Locate the cell with the specified text and output its (x, y) center coordinate. 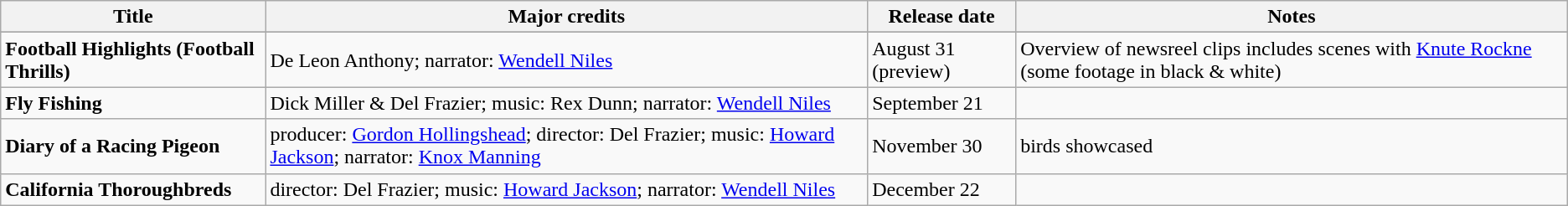
Major credits (566, 17)
Diary of a Racing Pigeon (133, 146)
producer: Gordon Hollingshead; director: Del Frazier; music: Howard Jackson; narrator: Knox Manning (566, 146)
November 30 (941, 146)
Overview of newsreel clips includes scenes with Knute Rockne (some footage in black & white) (1292, 60)
August 31 (preview) (941, 60)
December 22 (941, 189)
Dick Miller & Del Frazier; music: Rex Dunn; narrator: Wendell Niles (566, 103)
birds showcased (1292, 146)
director: Del Frazier; music: Howard Jackson; narrator: Wendell Niles (566, 189)
Football Highlights (Football Thrills) (133, 60)
Title (133, 17)
De Leon Anthony; narrator: Wendell Niles (566, 60)
California Thoroughbreds (133, 189)
September 21 (941, 103)
Release date (941, 17)
Fly Fishing (133, 103)
Notes (1292, 17)
